For the text-containing cell, return its midpoint in (x, y) coordinate format. 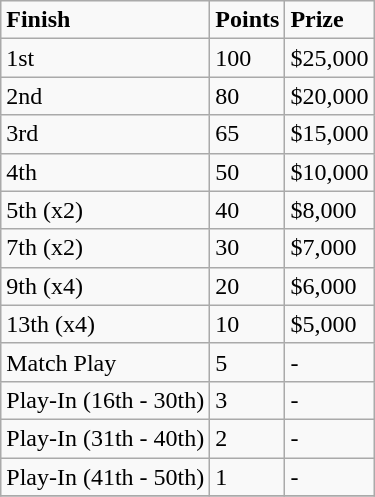
30 (248, 248)
Points (248, 20)
Play-In (16th - 30th) (106, 400)
3rd (106, 134)
40 (248, 210)
7th (x2) (106, 248)
5 (248, 362)
20 (248, 286)
2 (248, 438)
$5,000 (330, 324)
$7,000 (330, 248)
$6,000 (330, 286)
Finish (106, 20)
Prize (330, 20)
13th (x4) (106, 324)
3 (248, 400)
$25,000 (330, 58)
65 (248, 134)
10 (248, 324)
$8,000 (330, 210)
$15,000 (330, 134)
$10,000 (330, 172)
5th (x2) (106, 210)
1 (248, 477)
80 (248, 96)
50 (248, 172)
4th (106, 172)
100 (248, 58)
2nd (106, 96)
Play-In (31th - 40th) (106, 438)
1st (106, 58)
Play-In (41th - 50th) (106, 477)
Match Play (106, 362)
$20,000 (330, 96)
9th (x4) (106, 286)
